Return (x, y) of the center of cell containing provided text 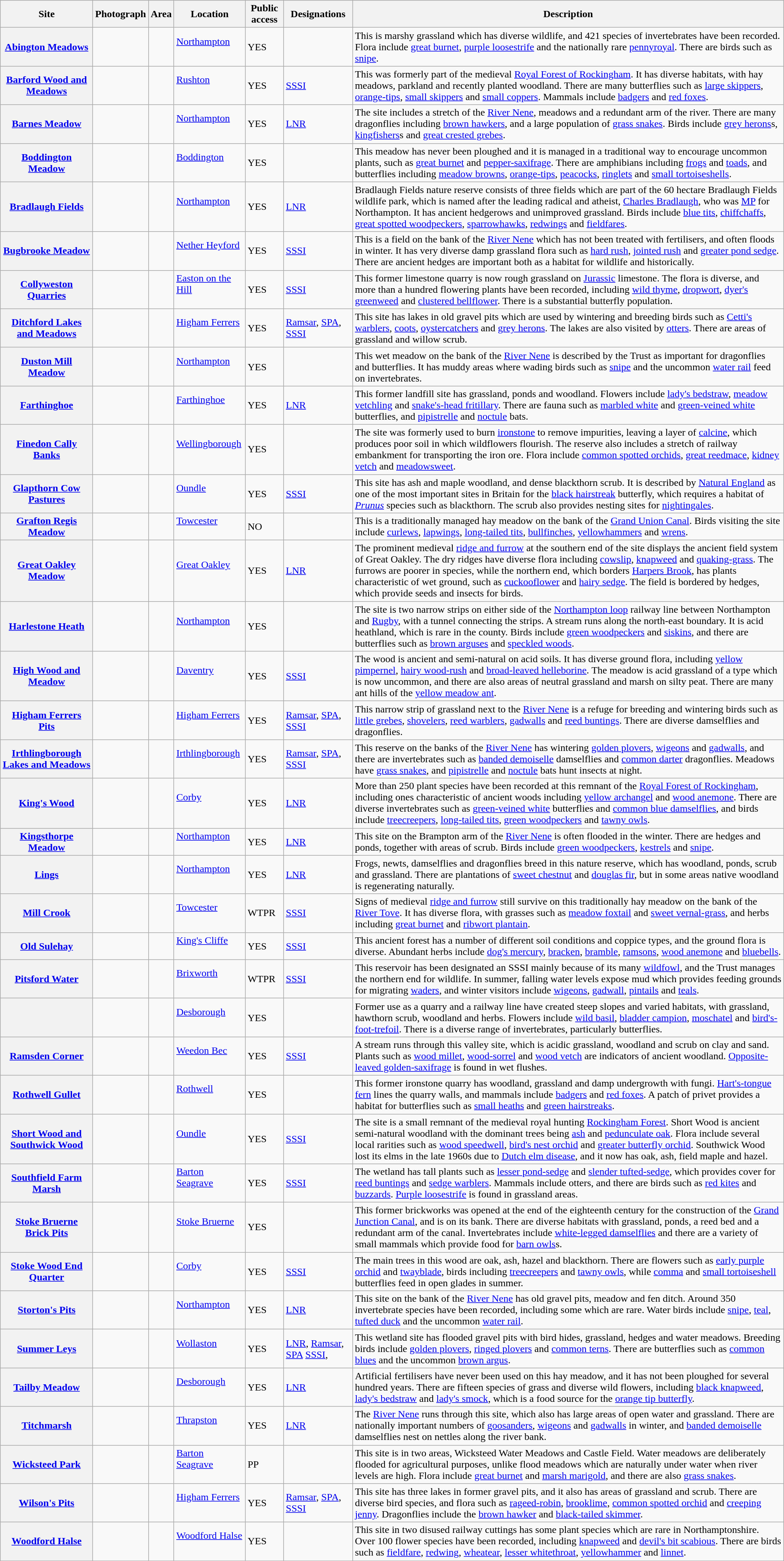
Mill Crook (47, 913)
Photograph (121, 14)
Location (209, 14)
Ditchford Lakes and Meadows (47, 328)
Stoke Bruerne (209, 1227)
Glapthorn Cow Pastures (47, 493)
Collyweston Quarries (47, 289)
Irthlingborough (209, 759)
Titchmarsh (47, 1426)
Barnes Meadow (47, 124)
Great Oakley Meadow (47, 571)
Irthlingborough Lakes and Meadows (47, 759)
Barford Wood and Meadows (47, 85)
Description (568, 14)
Easton on the Hill (209, 289)
Boddington (209, 163)
Site (47, 14)
Daventry (209, 676)
Great Oakley (209, 571)
Stoke Wood End Quarter (47, 1272)
Public access (265, 14)
PP (265, 1464)
Abington Meadows (47, 47)
NO (265, 527)
Lings (47, 875)
High Wood and Meadow (47, 676)
Grafton Regis Meadow (47, 527)
LNR, Ramsar, SPA SSSI, (318, 1349)
Designations (318, 14)
Pitsford Water (47, 979)
Rothwell Gullet (47, 1094)
Thrapston (209, 1426)
Bradlaugh Fields (47, 207)
Rothwell (209, 1094)
Rushton (209, 85)
Summer Leys (47, 1349)
Bugbrooke Meadow (47, 251)
King's Wood (47, 803)
Tailby Meadow (47, 1387)
Storton's Pits (47, 1310)
Wellingborough (209, 449)
Ramsden Corner (47, 1056)
Finedon Cally Banks (47, 449)
Wicksteed Park (47, 1464)
Nether Heyford (209, 251)
Wilson's Pits (47, 1503)
Old Sulehay (47, 946)
Southfield Farm Marsh (47, 1183)
Boddington Meadow (47, 163)
Higham Ferrers Pits (47, 720)
Stoke Bruerne Brick Pits (47, 1227)
Duston Mill Meadow (47, 366)
Harlestone Heath (47, 627)
King's Cliffe (209, 946)
Short Wood and Southwick Wood (47, 1139)
Weedon Bec (209, 1056)
Kingsthorpe Meadow (47, 842)
Area (161, 14)
Wollaston (209, 1349)
Brixworth (209, 979)
